Search for the cell housing the specified text and yield its (x, y) center coordinate. 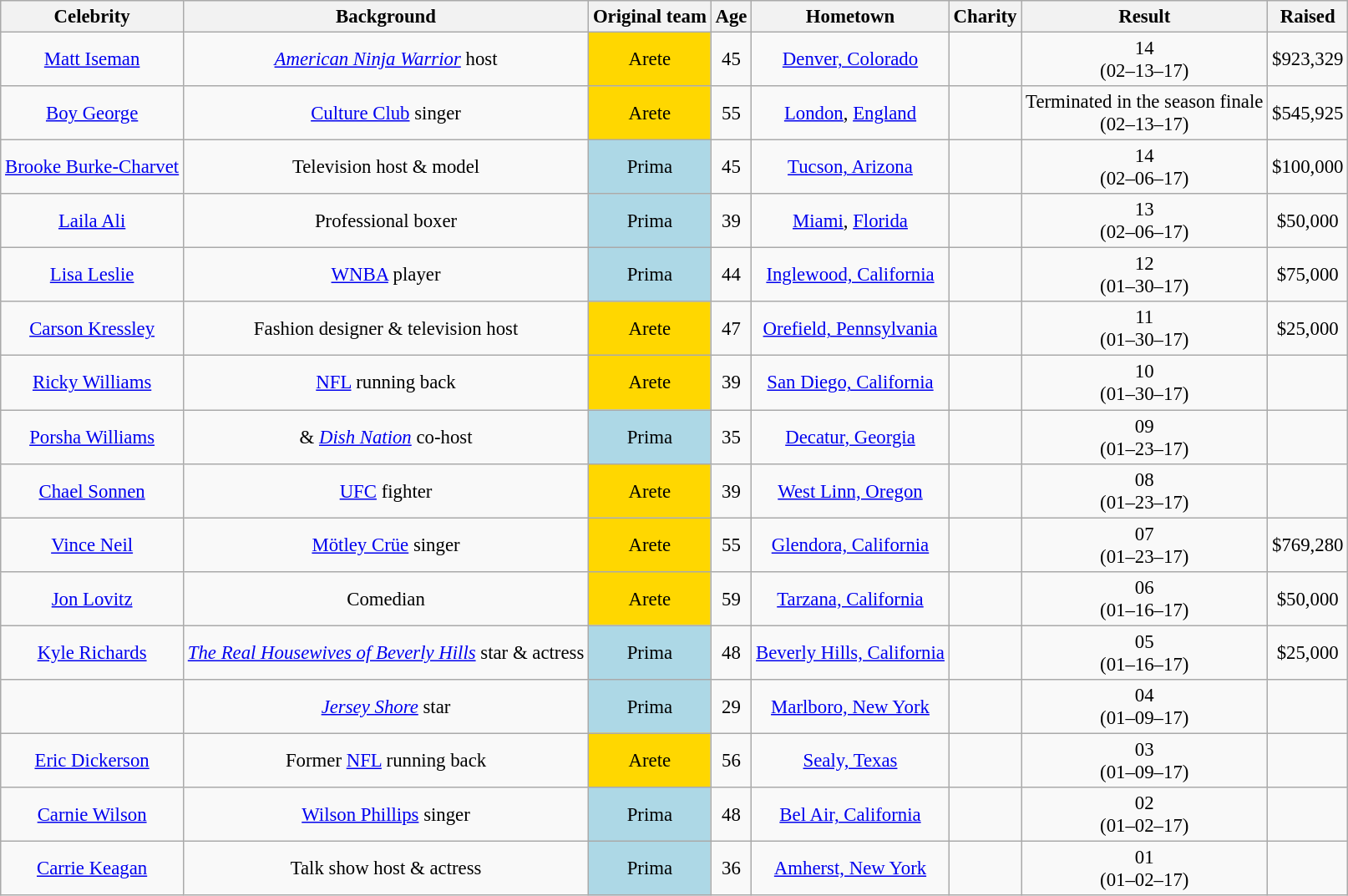
Boy George (92, 114)
Kyle Richards (92, 653)
Mötley Crüe singer (386, 544)
Talk show host & actress (386, 868)
08 (01–23–17) (1144, 491)
Carnie Wilson (92, 815)
Original team (650, 17)
Comedian (386, 598)
Laila Ali (92, 220)
Miami, Florida (850, 220)
12 (01–30–17) (1144, 276)
06 (01–16–17) (1144, 598)
Vince Neil (92, 544)
Terminated in the season finale(02–13–17) (1144, 114)
Jon Lovitz (92, 598)
Television host & model (386, 167)
San Diego, California (850, 382)
Ricky Williams (92, 382)
Wilson Phillips singer (386, 815)
Former NFL running back (386, 760)
10 (01–30–17) (1144, 382)
Tarzana, California (850, 598)
WNBA player (386, 276)
Professional boxer (386, 220)
Beverly Hills, California (850, 653)
59 (732, 598)
36 (732, 868)
56 (732, 760)
Background (386, 17)
The Real Housewives of Beverly Hills star & actress (386, 653)
09 (01–23–17) (1144, 438)
13 (02–06–17) (1144, 220)
14 (02–06–17) (1144, 167)
London, England (850, 114)
03 (01–09–17) (1144, 760)
Tucson, Arizona (850, 167)
Glendora, California (850, 544)
01 (01–02–17) (1144, 868)
44 (732, 276)
Orefield, Pennsylvania (850, 329)
Matt Iseman (92, 60)
Carrie Keagan (92, 868)
Denver, Colorado (850, 60)
& Dish Nation co-host (386, 438)
$545,925 (1308, 114)
35 (732, 438)
47 (732, 329)
05 (01–16–17) (1144, 653)
$923,329 (1308, 60)
Chael Sonnen (92, 491)
Carson Kressley (92, 329)
Jersey Shore star (386, 706)
Sealy, Texas (850, 760)
02 (01–02–17) (1144, 815)
Result (1144, 17)
Fashion designer & television host (386, 329)
American Ninja Warrior host (386, 60)
Culture Club singer (386, 114)
West Linn, Oregon (850, 491)
Raised (1308, 17)
UFC fighter (386, 491)
NFL running back (386, 382)
04 (01–09–17) (1144, 706)
Celebrity (92, 17)
Inglewood, California (850, 276)
Eric Dickerson (92, 760)
Porsha Williams (92, 438)
07 (01–23–17) (1144, 544)
Marlboro, New York (850, 706)
$75,000 (1308, 276)
29 (732, 706)
Charity (986, 17)
Lisa Leslie (92, 276)
Amherst, New York (850, 868)
$769,280 (1308, 544)
Hometown (850, 17)
Brooke Burke-Charvet (92, 167)
$100,000 (1308, 167)
Bel Air, California (850, 815)
Age (732, 17)
14 (02–13–17) (1144, 60)
11 (01–30–17) (1144, 329)
Decatur, Georgia (850, 438)
